Extract the (X, Y) coordinate from the center of the cell holding the provided text.  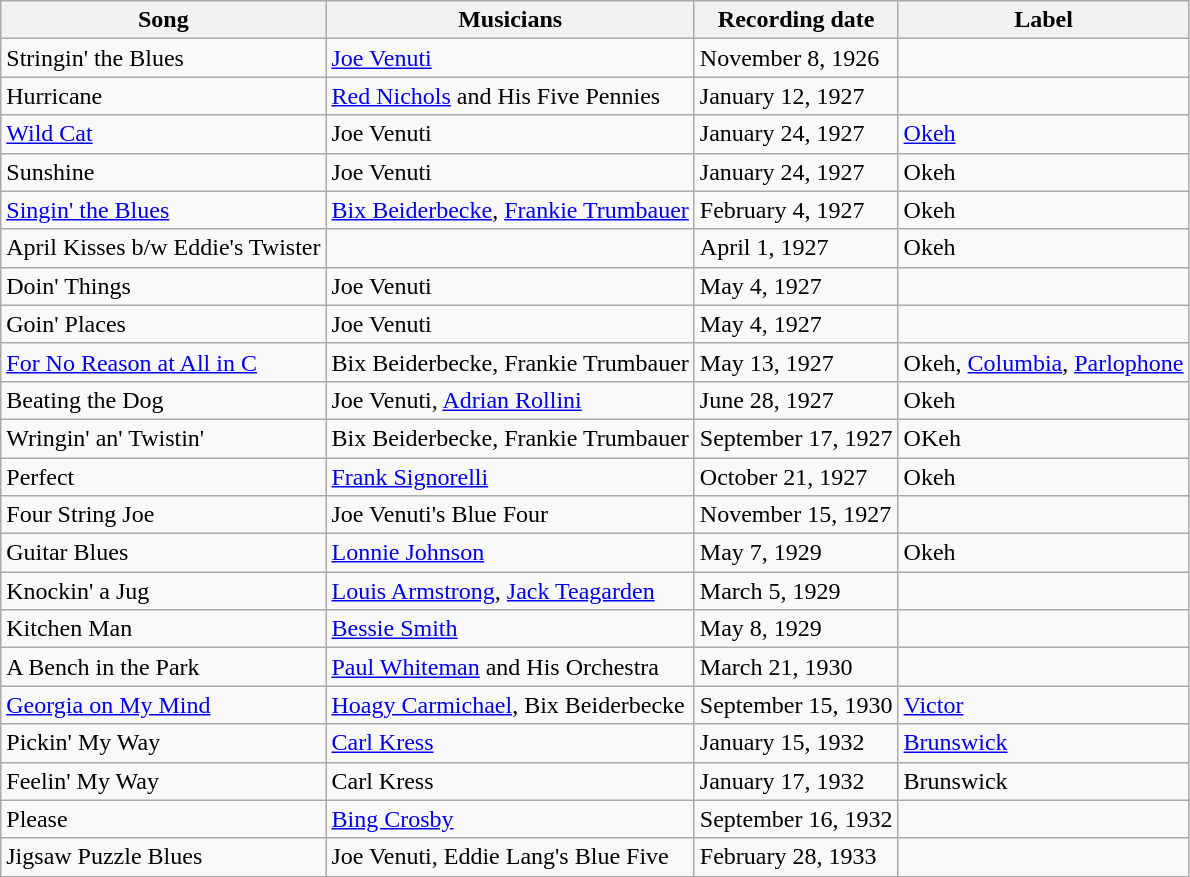
April Kisses b/w Eddie's Twister (164, 248)
November 8, 1926 (796, 58)
Jigsaw Puzzle Blues (164, 857)
Label (1044, 20)
Bessie Smith (510, 629)
Knockin' a Jug (164, 591)
Please (164, 819)
Joe Venuti, Eddie Lang's Blue Five (510, 857)
Musicians (510, 20)
January 12, 1927 (796, 96)
Perfect (164, 477)
May 7, 1929 (796, 553)
Four String Joe (164, 515)
May 13, 1927 (796, 362)
Hurricane (164, 96)
Frank Signorelli (510, 477)
Recording date (796, 20)
Kitchen Man (164, 629)
Doin' Things (164, 286)
January 15, 1932 (796, 743)
June 28, 1927 (796, 400)
March 21, 1930 (796, 667)
Goin' Places (164, 324)
Wild Cat (164, 134)
Victor (1044, 705)
Song (164, 20)
November 15, 1927 (796, 515)
Louis Armstrong, Jack Teagarden (510, 591)
Okeh, Columbia, Parlophone (1044, 362)
OKeh (1044, 438)
Red Nichols and His Five Pennies (510, 96)
Pickin' My Way (164, 743)
September 17, 1927 (796, 438)
Feelin' My Way (164, 781)
February 4, 1927 (796, 210)
Paul Whiteman and His Orchestra (510, 667)
Guitar Blues (164, 553)
Lonnie Johnson (510, 553)
For No Reason at All in C (164, 362)
October 21, 1927 (796, 477)
Georgia on My Mind (164, 705)
Joe Venuti, Adrian Rollini (510, 400)
April 1, 1927 (796, 248)
September 16, 1932 (796, 819)
Bing Crosby (510, 819)
January 17, 1932 (796, 781)
February 28, 1933 (796, 857)
Hoagy Carmichael, Bix Beiderbecke (510, 705)
Stringin' the Blues (164, 58)
Sunshine (164, 172)
May 8, 1929 (796, 629)
Joe Venuti's Blue Four (510, 515)
A Bench in the Park (164, 667)
Wringin' an' Twistin' (164, 438)
Singin' the Blues (164, 210)
Beating the Dog (164, 400)
September 15, 1930 (796, 705)
March 5, 1929 (796, 591)
